Locate the cell with the specified text and output its [X, Y] center coordinate. 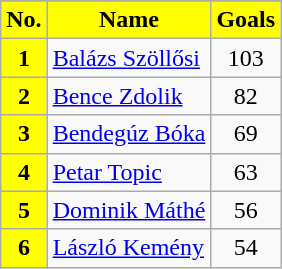
63 [246, 172]
Petar Topic [129, 172]
Name [129, 20]
Bence Zdolik [129, 96]
1 [24, 58]
69 [246, 134]
54 [246, 248]
2 [24, 96]
5 [24, 210]
Balázs Szöllősi [129, 58]
3 [24, 134]
László Kemény [129, 248]
Dominik Máthé [129, 210]
56 [246, 210]
4 [24, 172]
82 [246, 96]
6 [24, 248]
103 [246, 58]
Goals [246, 20]
No. [24, 20]
Bendegúz Bóka [129, 134]
